Output the (x, y) coordinate of the center of the cell containing the given text.  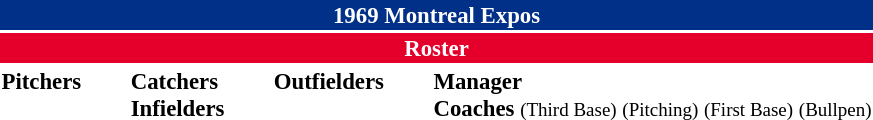
Roster (436, 48)
1969 Montreal Expos (436, 15)
